From the cell containing the given text, extract its center point as [x, y] coordinate. 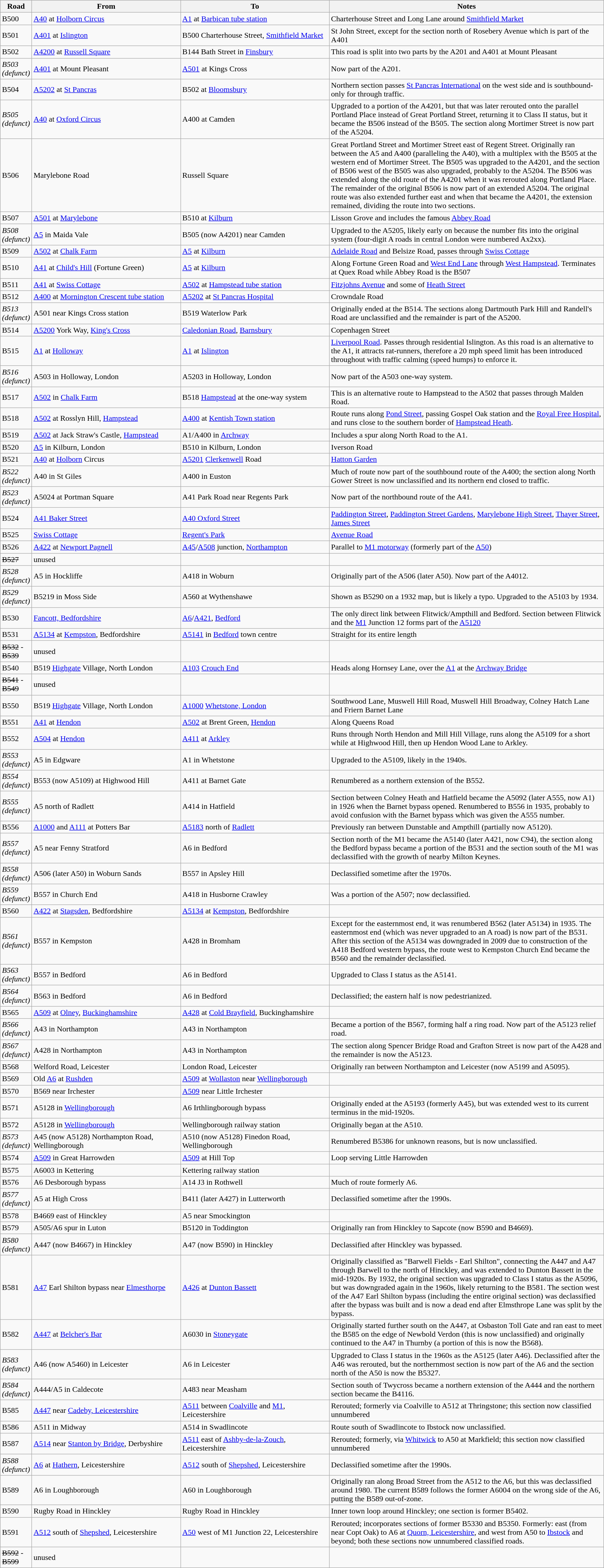
B518 [16, 418]
A501 at Kings Cross [255, 68]
Parallel to M1 motorway (formerly part of the A50) [467, 547]
A41 at Child's Hill (Fortune Green) [106, 268]
A509 at Hill Top [255, 1158]
B592 - B599 [16, 1558]
A501 near Kings Cross station [106, 314]
A41 at Swiss Cottage [106, 284]
A6 in Loughborough [106, 1490]
B574 [16, 1158]
Southwood Lane, Muswell Hill Road, Muswell Hill Broadway, Colney Hatch Lane and Friern Barnet Lane [467, 705]
A1000 Whetstone, London [255, 705]
A511 east of Ashby-de-la-Zouch, Leicestershire [255, 1443]
This is an alternative route to Hampstead to the A502 that passes through Malden Road. [467, 397]
B585 [16, 1411]
Route south of Swadlincote to Ibstock now unclassified. [467, 1427]
B572 [16, 1124]
B587 [16, 1443]
A6 at Hathern, Leicestershire [106, 1465]
A502 at Chalk Farm [106, 251]
Notes [467, 6]
Now part of the A201. [467, 68]
A560 at Wythenshawe [255, 597]
A5202 at St Pancras Hospital [255, 297]
A14 J3 in Rothwell [255, 1182]
B5219 in Moss Side [106, 597]
A418 in Woburn [255, 576]
St John Street, except for the section north of Rosebery Avenue which is part of the A401 [467, 35]
B503 (defunct) [16, 68]
Wellingborough railway station [255, 1124]
B553 (defunct) [16, 759]
A41 Park Road near Regents Park [255, 497]
From [106, 6]
Paddington Street, Paddington Street Gardens, Marylebone High Street, Thayer Street, James Street [467, 518]
Caledonian Road, Barnsbury [255, 330]
A400 in Euston [255, 476]
B528 (defunct) [16, 576]
A502 at Rosslyn Hill, Hampstead [106, 418]
B557 in Kempston [106, 941]
A5 in Maida Vale [106, 234]
B144 Bath Street in Finsbury [255, 52]
B526 [16, 547]
B557 in Bedford [106, 975]
B524 [16, 518]
A504 at Hendon [106, 739]
B550 [16, 705]
A1 in Whetstone [255, 759]
A509 at Olney, Buckinghamshire [106, 1012]
B4669 east of Hinckley [106, 1216]
Adelaide Road and Belsize Road, passes through Swiss Cottage [467, 251]
B504 [16, 90]
A401 at Mount Pleasant [106, 68]
A509 at Wollaston near Wellingborough [255, 1079]
Avenue Road [467, 535]
Renumbered as a northern extension of the B552. [467, 781]
A428 in Northampton [106, 1050]
Renumbered B5386 for unknown reasons, but is now unclassified. [467, 1141]
A509 in Great Harrowden [106, 1158]
Iverson Road [467, 447]
B519 Waterlow Park [255, 314]
B566 (defunct) [16, 1029]
A1 at Holloway [106, 351]
Regent's Park [255, 535]
A426 at Dunton Bassett [255, 1287]
B586 [16, 1427]
B571 [16, 1108]
A505/A6 spur in Luton [106, 1228]
A40 Oxford Street [255, 518]
A509 near Little Irchester [255, 1091]
A47 Earl Shilton bypass near Elmesthorpe [106, 1287]
Charterhouse Street and Long Lane around Smithfield Market [467, 19]
Along Fortune Green Road and West End Lane through West Hampstead. Terminates at Quex Road while Abbey Road is the B507 [467, 268]
Loop serving Little Harrowden [467, 1158]
A5 near Fenny Stratford [106, 848]
A502 at Jack Straw's Castle, Hampstead [106, 435]
B521 [16, 459]
Upgraded to Class I status as the A5141. [467, 975]
B529 (defunct) [16, 597]
Inner town loop around Hinckley; one section is former B5402. [467, 1511]
A50 west of M1 Junction 22, Leicestershire [255, 1532]
Upgraded to the A5205, likely early on because the number fits into the original system (four-digit A roads in central London were numbered Ax2xx). [467, 234]
B506 [16, 175]
Originally ran from Hinckley to Sapcote (now B590 and B4669). [467, 1228]
This road is split into two parts by the A201 and A401 at Mount Pleasant [467, 52]
A501 at Marylebone [106, 218]
B557 (defunct) [16, 848]
Kettering railway station [255, 1170]
Became a portion of the B567, forming half a ring road. Now part of the A5123 relief road. [467, 1029]
A5 north of Radlett [106, 806]
A47 (now B590) in Hinckley [255, 1245]
Rerouted; formerly via Coalville to A512 at Thringstone; this section now classified unnumbered [467, 1411]
B558 (defunct) [16, 873]
B507 [16, 218]
B560 [16, 911]
A401 at Islington [106, 35]
B565 [16, 1012]
B522 (defunct) [16, 476]
A40 in St Giles [106, 476]
Crowndale Road [467, 297]
B510 [16, 268]
B527 [16, 559]
B517 [16, 397]
A422 at Stagsden, Bedfordshire [106, 911]
Originally part of the A506 (later A50). Now part of the A4012. [467, 576]
A6 in Leicester [255, 1364]
Copenhagen Street [467, 330]
Originally ended at the A5193 (formerly A45), but was extended west to its current terminus in the mid-1920s. [467, 1108]
A5183 north of Radlett [255, 827]
B561 (defunct) [16, 941]
B578 [16, 1216]
A5141 in Bedford town centre [255, 635]
A503 in Holloway, London [106, 376]
A45/A508 junction, Northampton [255, 547]
B584 (defunct) [16, 1389]
B530 [16, 618]
Marylebone Road [106, 175]
B500 [16, 19]
B510 in Kilburn, London [255, 447]
Route runs along Pond Street, passing Gospel Oak station and the Royal Free Hospital, and runs close to the southern border of Hampstead Heath. [467, 418]
B570 [16, 1091]
B505 (now A4201) near Camden [255, 234]
A6003 in Kettering [106, 1170]
B556 [16, 827]
To [255, 6]
Lisson Grove and includes the famous Abbey Road [467, 218]
Upgraded to the A5109, likely in the 1940s. [467, 759]
B559 (defunct) [16, 894]
A444/A5 in Caldecote [106, 1389]
B511 [16, 284]
Previously ran between Dunstable and Ampthill (partially now A5120). [467, 827]
B523 (defunct) [16, 497]
B520 [16, 447]
Runs through North Hendon and Mill Hill Village, runs along the A5109 for a short while at Highwood Hill, then up Hendon Wood Lane to Arkley. [467, 739]
B573 (defunct) [16, 1141]
B590 [16, 1511]
B540 [16, 668]
B516 (defunct) [16, 376]
Declassified sometime after the 1970s. [467, 873]
A40 at Oxford Circus [106, 119]
A41 Baker Street [106, 518]
Now part of the northbound route of the A41. [467, 497]
B555 (defunct) [16, 806]
B557 in Apsley Hill [255, 873]
Shown as B5290 on a 1932 map, but is likely a typo. Upgraded to the A5103 by 1934. [467, 597]
B518 Hampstead at the one-way system [255, 397]
A5201 Clerkenwell Road [255, 459]
A6/A421, Bedford [255, 618]
B509 [16, 251]
B512 [16, 297]
A45 (now A5128) Northampton Road, Wellingborough [106, 1141]
A447 (now B4667) in Hinckley [106, 1245]
Section south of Twycross became a northern extension of the A444 and the northern section became the B4116. [467, 1389]
A60 in Loughborough [255, 1490]
A510 (now A5128) Finedon Road, Wellingborough [255, 1141]
B577 (defunct) [16, 1199]
B575 [16, 1170]
The section along Spencer Bridge Road and Grafton Street is now part of the A428 and the remainder is now the A5123. [467, 1050]
B589 [16, 1490]
B576 [16, 1182]
A400 at Kentish Town station [255, 418]
B583 (defunct) [16, 1364]
B500 Charterhouse Street, Smithfield Market [255, 35]
A5024 at Portman Square [106, 497]
B551 [16, 722]
B5120 in Toddington [255, 1228]
A5 in Kilburn, London [106, 447]
Fancott, Bedfordshire [106, 618]
Along Queens Road [467, 722]
A411 at Barnet Gate [255, 781]
B502 [16, 52]
A447 near Cadeby, Leicestershire [106, 1411]
Originally ended at the B514. The sections along Dartmouth Park Hill and Randell's Road are unclassified and the remainder is part of the A5200. [467, 314]
B411 (later A427) in Lutterworth [255, 1199]
B582 [16, 1334]
A5202 at St Pancras [106, 90]
The only direct link between Flitwick/Ampthill and Bedford. Section between Flitwick and the M1 Junction 12 forms part of the A5120 [467, 618]
A422 at Newport Pagnell [106, 547]
Swiss Cottage [106, 535]
A6 Irthlingborough bypass [255, 1108]
A1/A400 in Archway [255, 435]
Much of route formerly A6. [467, 1182]
Rerouted; formerly, via Whitwick to A50 at Markfield; this section now classified unnumbered [467, 1443]
Old A6 at Rushden [106, 1079]
B580 (defunct) [16, 1245]
B581 [16, 1287]
Includes a spur along North Road to the A1. [467, 435]
A1 at Barbican tube station [255, 19]
A514 in Swadlincote [255, 1427]
B513 (defunct) [16, 314]
B502 at Bloomsbury [255, 90]
B510 at Kilburn [255, 218]
A411 at Arkley [255, 739]
Was a portion of the A507; now declassified. [467, 894]
A428 in Bromham [255, 941]
A4200 at Russell Square [106, 52]
B514 [16, 330]
B515 [16, 351]
Now part of the A503 one-way system. [467, 376]
B525 [16, 535]
A400 at Mornington Crescent tube station [106, 297]
B552 [16, 739]
London Road, Leicester [255, 1067]
B563 (defunct) [16, 975]
A400 at Camden [255, 119]
A428 at Cold Brayfield, Buckinghamshire [255, 1012]
A5 at High Cross [106, 1199]
A447 at Belcher's Bar [106, 1334]
A511 in Midway [106, 1427]
B501 [16, 35]
Straight for its entire length [467, 635]
Declassified after Hinckley was bypassed. [467, 1245]
A103 Crouch End [255, 668]
Heads along Hornsey Lane, over the A1 at the Archway Bridge [467, 668]
B519 [16, 435]
Fitzjohns Avenue and some of Heath Street [467, 284]
A506 (later A50) in Woburn Sands [106, 873]
A511 between Coalville and M1, Leicestershire [255, 1411]
A418 in Husborne Crawley [255, 894]
B554 (defunct) [16, 781]
A502 in Chalk Farm [106, 397]
B579 [16, 1228]
A483 near Measham [255, 1389]
B532 - B539 [16, 651]
B591 [16, 1532]
A5203 in Holloway, London [255, 376]
A514 near Stanton by Bridge, Derbyshire [106, 1443]
Originally ran between Northampton and Leicester (now A5199 and A5095). [467, 1067]
A6030 in Stoneygate [255, 1334]
A502 at Hampstead tube station [255, 284]
Declassified; the eastern half is now pedestrianized. [467, 996]
B531 [16, 635]
Originally began at the A510. [467, 1124]
A46 (now A5460) in Leicester [106, 1364]
B541 - B549 [16, 685]
A414 in Hatfield [255, 806]
B557 in Church End [106, 894]
Northern section passes St Pancras International on the west side and is southbound-only for through traffic. [467, 90]
A1000 and A111 at Potters Bar [106, 827]
A41 at Hendon [106, 722]
B508 (defunct) [16, 234]
B569 [16, 1079]
B568 [16, 1067]
A1 at Islington [255, 351]
A5 in Edgware [106, 759]
B567 (defunct) [16, 1050]
Welford Road, Leicester [106, 1067]
A6 Desborough bypass [106, 1182]
B563 in Bedford [106, 996]
B553 (now A5109) at Highwood Hill [106, 781]
Hatton Garden [467, 459]
B564 (defunct) [16, 996]
A5 in Hockliffe [106, 576]
A5200 York Way, King's Cross [106, 330]
A5 near Smockington [255, 1216]
B569 near Irchester [106, 1091]
A502 at Brent Green, Hendon [255, 722]
B505 (defunct) [16, 119]
Russell Square [255, 175]
Road [16, 6]
B588 (defunct) [16, 1465]
